Find where the given text appears and provide that cell's center as (X, Y) coordinate. 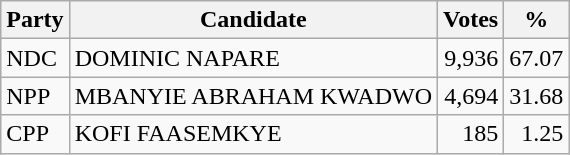
185 (471, 134)
CPP (35, 134)
DOMINIC NAPARE (253, 58)
MBANYIE ABRAHAM KWADWO (253, 96)
NDC (35, 58)
67.07 (536, 58)
1.25 (536, 134)
Votes (471, 20)
Candidate (253, 20)
Party (35, 20)
% (536, 20)
4,694 (471, 96)
31.68 (536, 96)
9,936 (471, 58)
NPP (35, 96)
KOFI FAASEMKYE (253, 134)
